From the cell containing the given text, extract its center point as (X, Y) coordinate. 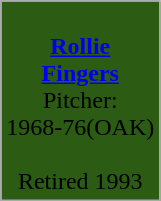
RollieFingersPitcher:1968-76(OAK)Retired 1993 (80, 101)
